Find where the given text appears and provide that cell's center as [X, Y] coordinate. 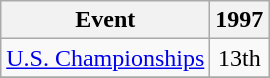
1997 [240, 20]
13th [240, 58]
Event [106, 20]
U.S. Championships [106, 58]
